Find where the given text appears and provide that cell's center as [X, Y] coordinate. 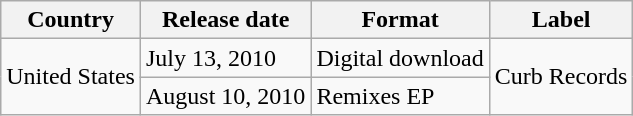
Country [71, 20]
July 13, 2010 [225, 58]
Release date [225, 20]
Curb Records [561, 77]
Remixes EP [400, 96]
Format [400, 20]
Digital download [400, 58]
August 10, 2010 [225, 96]
Label [561, 20]
United States [71, 77]
